Locate the cell with the specified text and output its (X, Y) center coordinate. 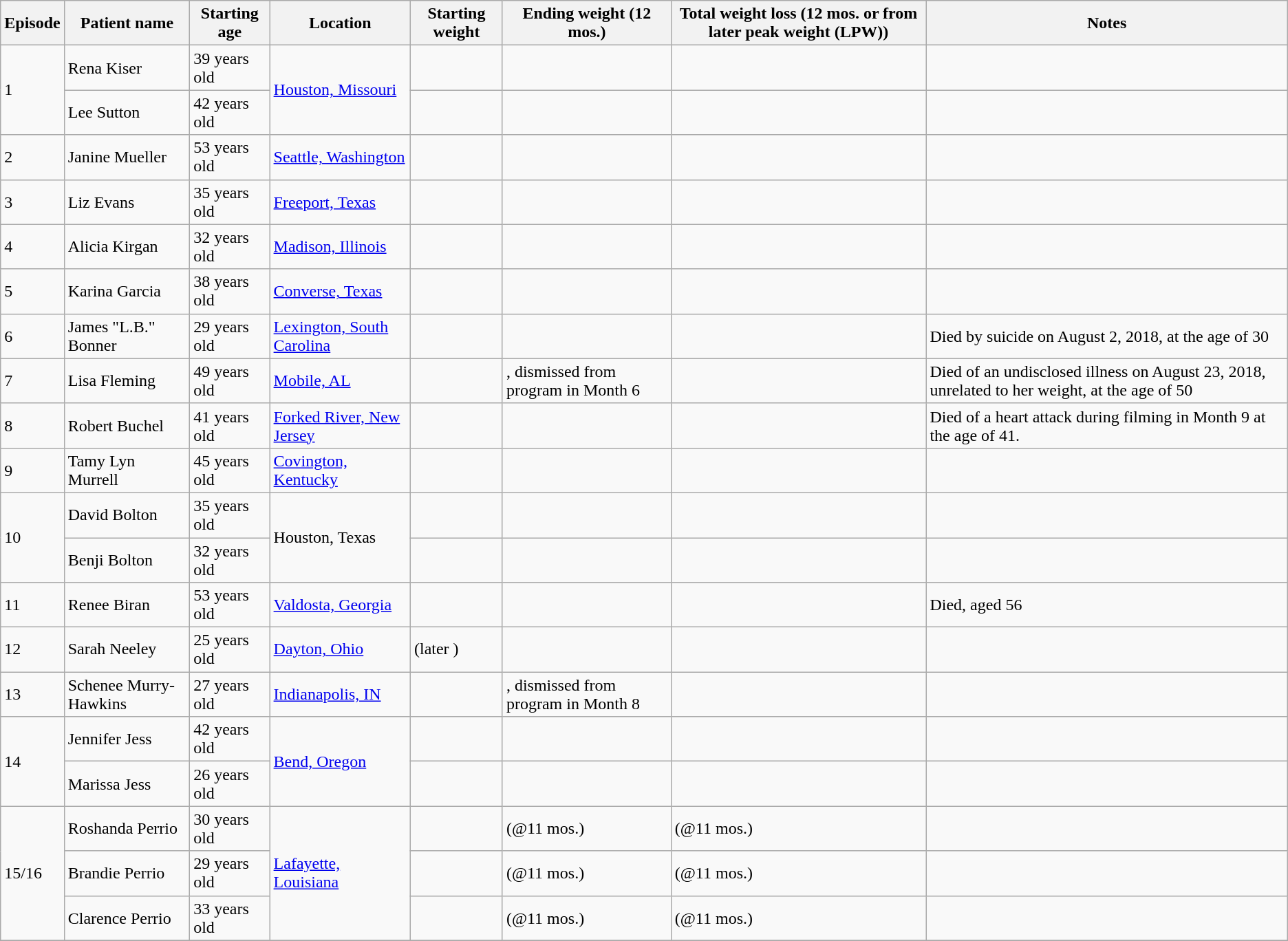
2 (32, 157)
Converse, Texas (340, 292)
38 years old (230, 292)
Brandie Perrio (127, 874)
10 (32, 537)
David Bolton (127, 515)
Janine Mueller (127, 157)
Rena Kiser (127, 67)
Houston, Texas (340, 537)
49 years old (230, 381)
Indianapolis, IN (340, 695)
Covington, Kentucky (340, 470)
Liz Evans (127, 202)
Dayton, Ohio (340, 649)
8 (32, 425)
Episode (32, 23)
30 years old (230, 828)
Roshanda Perrio (127, 828)
Robert Buchel (127, 425)
Died by suicide on August 2, 2018, at the age of 30 (1106, 336)
Notes (1106, 23)
Sarah Neeley (127, 649)
26 years old (230, 784)
Mobile, AL (340, 381)
Benji Bolton (127, 560)
7 (32, 381)
12 (32, 649)
Lee Sutton (127, 113)
Renee Biran (127, 605)
Bend, Oregon (340, 761)
Valdosta, Georgia (340, 605)
Starting age (230, 23)
Seattle, Washington (340, 157)
Clarence Perrio (127, 918)
39 years old (230, 67)
Marissa Jess (127, 784)
Patient name (127, 23)
Died, aged 56 (1106, 605)
4 (32, 246)
Houston, Missouri (340, 90)
13 (32, 695)
33 years old (230, 918)
Freeport, Texas (340, 202)
Forked River, New Jersey (340, 425)
1 (32, 90)
Karina Garcia (127, 292)
Died of an undisclosed illness on August 23, 2018, unrelated to her weight, at the age of 50 (1106, 381)
, dismissed from program in Month 6 (586, 381)
Died of a heart attack during filming in Month 9 at the age of 41. (1106, 425)
27 years old (230, 695)
41 years old (230, 425)
45 years old (230, 470)
Jennifer Jess (127, 739)
Alicia Kirgan (127, 246)
Lisa Fleming (127, 381)
15/16 (32, 874)
Lafayette, Louisiana (340, 874)
James "L.B." Bonner (127, 336)
6 (32, 336)
Starting weight (456, 23)
(later ) (456, 649)
25 years old (230, 649)
9 (32, 470)
14 (32, 761)
Location (340, 23)
Total weight loss (12 mos. or from later peak weight (LPW)) (798, 23)
3 (32, 202)
Tamy Lyn Murrell (127, 470)
Schenee Murry-Hawkins (127, 695)
5 (32, 292)
, dismissed from program in Month 8 (586, 695)
Lexington, South Carolina (340, 336)
Madison, Illinois (340, 246)
11 (32, 605)
Ending weight (12 mos.) (586, 23)
